Return the [x, y] coordinate for the center point of the cell that contains the specified text.  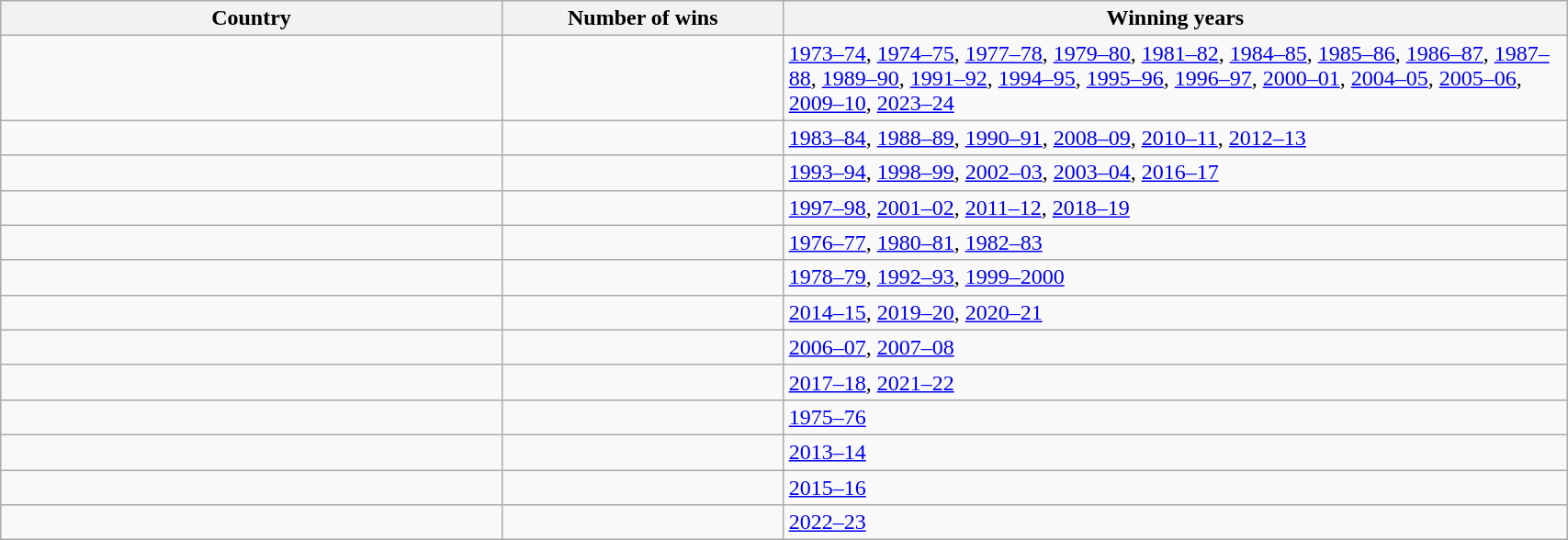
Number of wins [643, 18]
1993–94, 1998–99, 2002–03, 2003–04, 2016–17 [1175, 173]
2006–07, 2007–08 [1175, 347]
1997–98, 2001–02, 2011–12, 2018–19 [1175, 208]
2014–15, 2019–20, 2020–21 [1175, 312]
2022–23 [1175, 523]
2017–18, 2021–22 [1175, 382]
Country [252, 18]
1978–79, 1992–93, 1999–2000 [1175, 277]
2013–14 [1175, 452]
1976–77, 1980–81, 1982–83 [1175, 242]
Winning years [1175, 18]
1975–76 [1175, 417]
2015–16 [1175, 488]
1983–84, 1988–89, 1990–91, 2008–09, 2010–11, 2012–13 [1175, 138]
